Find where the given text appears and provide that cell's center as (X, Y) coordinate. 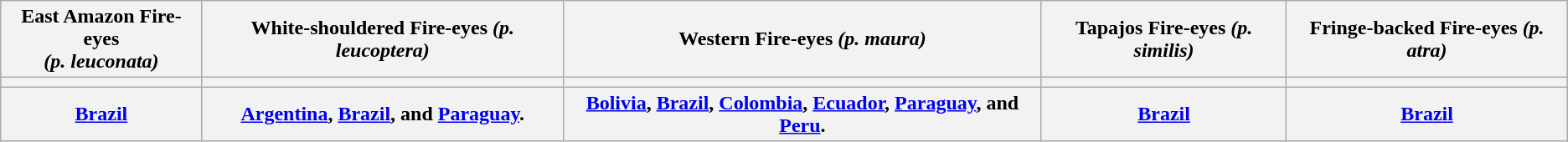
Western Fire-eyes (p. maura) (802, 39)
Fringe-backed Fire-eyes (p. atra) (1427, 39)
Tapajos Fire-eyes (p. similis) (1163, 39)
Argentina, Brazil, and Paraguay. (382, 114)
Bolivia, Brazil, Colombia, Ecuador, Paraguay, and Peru. (802, 114)
White-shouldered Fire-eyes (p. leucoptera) (382, 39)
East Amazon Fire-eyes(p. leuconata) (101, 39)
